Capture the cell that displays the provided text and extract its [x, y] central coordinate. 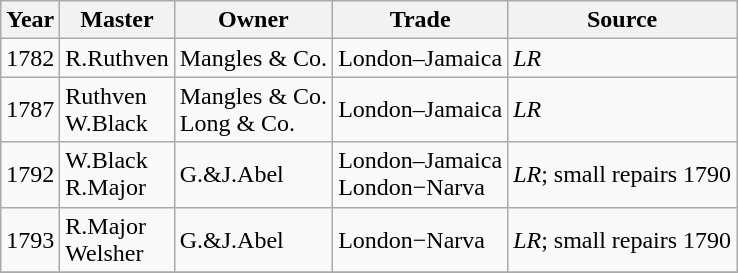
1793 [30, 240]
Mangles & Co. [253, 58]
Source [622, 20]
R.Ruthven [117, 58]
Trade [420, 20]
Mangles & Co.Long & Co. [253, 110]
1787 [30, 110]
R.MajorWelsher [117, 240]
Year [30, 20]
Master [117, 20]
London−Narva [420, 240]
W.BlackR.Major [117, 174]
1792 [30, 174]
1782 [30, 58]
London–JamaicaLondon−Narva [420, 174]
Owner [253, 20]
RuthvenW.Black [117, 110]
